Pinpoint the cell where the given text exists, returning its [x, y] midpoint coordinate. 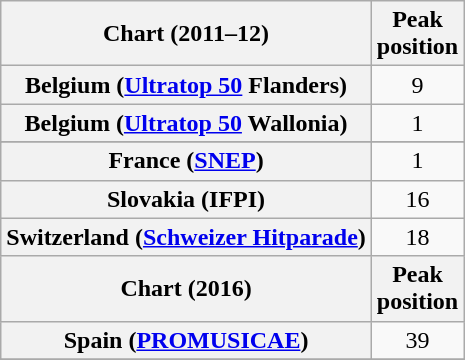
16 [417, 199]
39 [417, 340]
Spain (PROMUSICAE) [186, 340]
Belgium (Ultratop 50 Flanders) [186, 85]
9 [417, 85]
Belgium (Ultratop 50 Wallonia) [186, 123]
18 [417, 237]
Slovakia (IFPI) [186, 199]
Switzerland (Schweizer Hitparade) [186, 237]
Chart (2016) [186, 288]
Chart (2011–12) [186, 34]
France (SNEP) [186, 161]
